For the text-containing cell, return its midpoint in [X, Y] coordinate format. 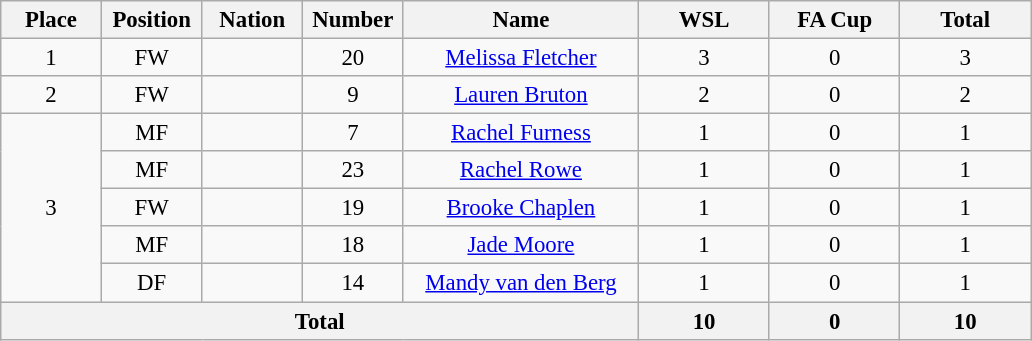
Name [521, 20]
Melissa Fletcher [521, 58]
19 [354, 208]
23 [354, 170]
14 [354, 283]
Mandy van den Berg [521, 283]
Lauren Bruton [521, 95]
Nation [252, 20]
Number [354, 20]
18 [354, 245]
WSL [704, 20]
FA Cup [834, 20]
Rachel Furness [521, 133]
Jade Moore [521, 245]
7 [354, 133]
20 [354, 58]
Place [52, 20]
Rachel Rowe [521, 170]
Position [152, 20]
DF [152, 283]
Brooke Chaplen [521, 208]
9 [354, 95]
